Identify which cell holds the provided text, then report its (x, y) central coordinate. 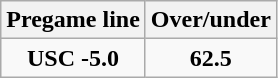
Over/under (210, 20)
62.5 (210, 58)
USC -5.0 (74, 58)
Pregame line (74, 20)
